Return (x, y) of the center of cell containing provided text 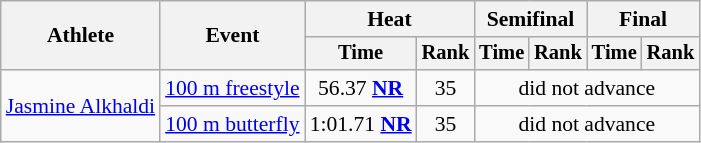
100 m butterfly (232, 124)
1:01.71 NR (361, 124)
Athlete (80, 36)
56.37 NR (361, 88)
Heat (390, 19)
Final (643, 19)
Semifinal (530, 19)
Jasmine Alkhaldi (80, 106)
100 m freestyle (232, 88)
Event (232, 36)
